Determine the (x, y) coordinate at the center of the cell enclosing the given text.  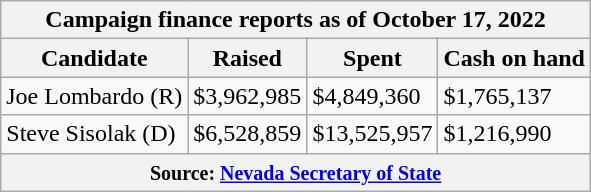
Cash on hand (514, 58)
Steve Sisolak (D) (94, 134)
$3,962,985 (248, 96)
Joe Lombardo (R) (94, 96)
$6,528,859 (248, 134)
Candidate (94, 58)
Source: Nevada Secretary of State (296, 172)
Campaign finance reports as of October 17, 2022 (296, 20)
$1,765,137 (514, 96)
Raised (248, 58)
$1,216,990 (514, 134)
$13,525,957 (372, 134)
$4,849,360 (372, 96)
Spent (372, 58)
